Provide the (x, y) coordinate of the cell's center where the given text is located.  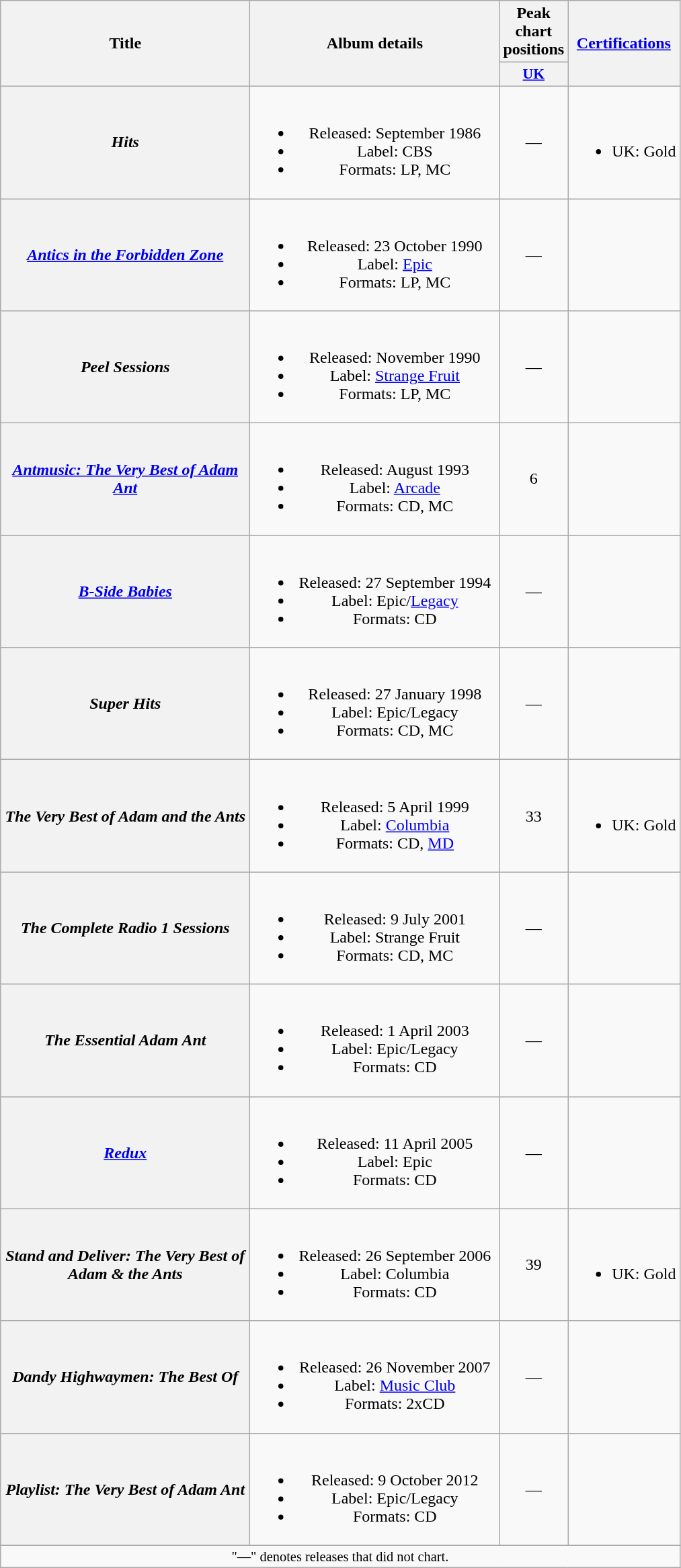
B-Side Babies (125, 591)
The Essential Adam Ant (125, 1040)
33 (534, 816)
6 (534, 480)
Stand and Deliver: The Very Best of Adam & the Ants (125, 1264)
Released: September 1986Label: CBSFormats: LP, MC (375, 142)
The Very Best of Adam and the Ants (125, 816)
Released: 9 October 2012Label: Epic/LegacyFormats: CD (375, 1489)
Super Hits (125, 704)
"—" denotes releases that did not chart. (340, 1557)
Released: 23 October 1990Label: EpicFormats: LP, MC (375, 255)
Released: 5 April 1999Label: ColumbiaFormats: CD, MD (375, 816)
Released: 27 September 1994Label: Epic/LegacyFormats: CD (375, 591)
Released: 9 July 2001Label: Strange FruitFormats: CD, MC (375, 928)
Released: 1 April 2003Label: Epic/LegacyFormats: CD (375, 1040)
Peel Sessions (125, 367)
Antmusic: The Very Best of Adam Ant (125, 480)
Album details (375, 44)
39 (534, 1264)
Released: 11 April 2005Label: EpicFormats: CD (375, 1153)
Dandy Highwaymen: The Best Of (125, 1377)
Antics in the Forbidden Zone (125, 255)
Hits (125, 142)
The Complete Radio 1 Sessions (125, 928)
Redux (125, 1153)
Released: August 1993Label: ArcadeFormats: CD, MC (375, 480)
Released: November 1990Label: Strange FruitFormats: LP, MC (375, 367)
Released: 26 September 2006Label: ColumbiaFormats: CD (375, 1264)
UK (534, 75)
Released: 27 January 1998Label: Epic/LegacyFormats: CD, MC (375, 704)
Peak chart positions (534, 32)
Title (125, 44)
Certifications (624, 44)
Playlist: The Very Best of Adam Ant (125, 1489)
Released: 26 November 2007Label: Music ClubFormats: 2xCD (375, 1377)
